Capture the cell that displays the provided text and extract its (X, Y) central coordinate. 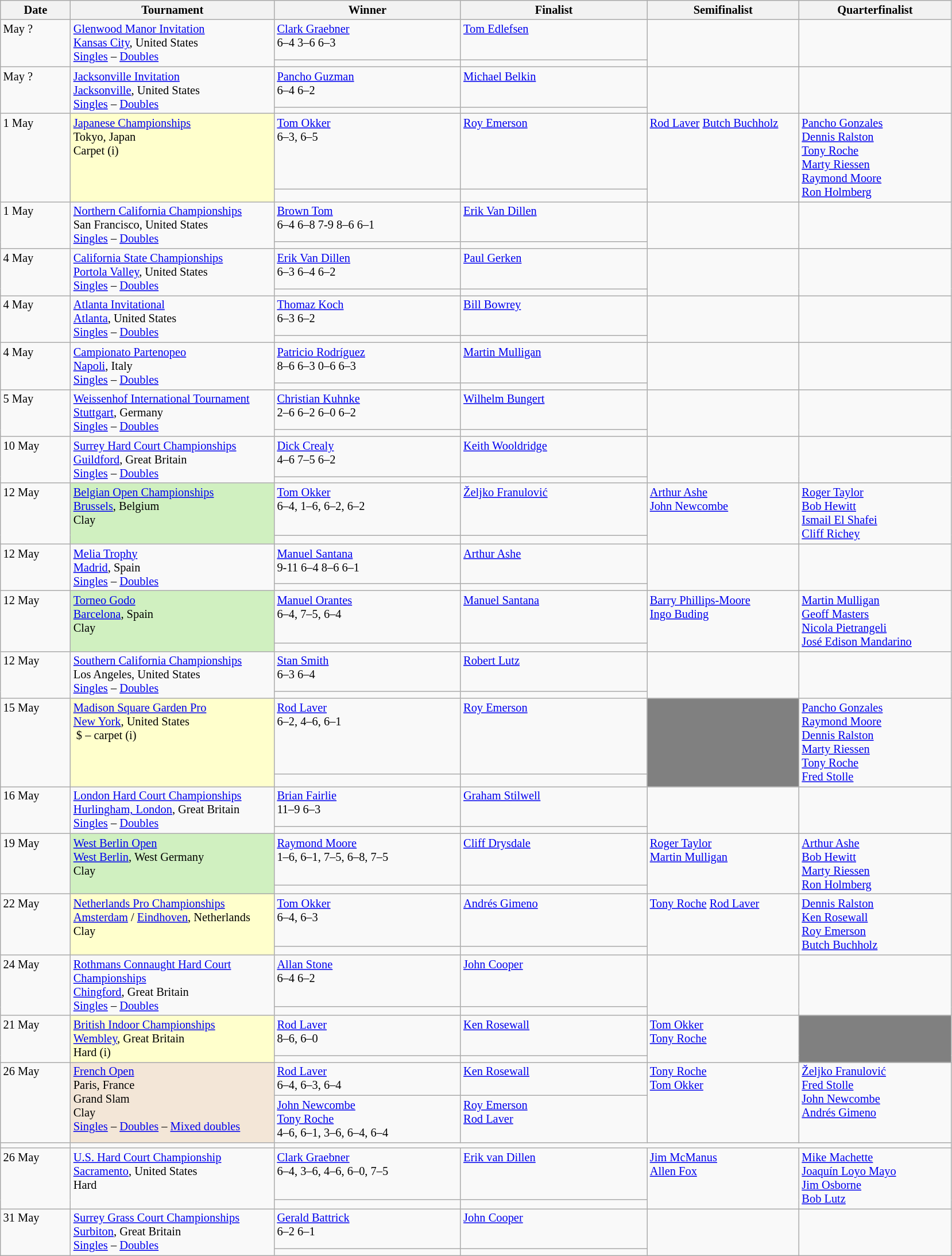
Tom Okker6–4, 1–6, 6–2, 6–2 (367, 509)
Graham Stilwell (554, 806)
French Open Paris, FranceGrand Slam ClaySingles – Doubles – Mixed doubles (172, 1102)
Keith Wooldridge (554, 456)
Wilhelm Bungert (554, 409)
Belgian Open Championships Brussels, BelgiumClay (172, 513)
Tony Roche Tom Okker (723, 1102)
Željko Franulović Fred Stolle John Newcombe Andrés Gimeno (875, 1102)
Tom Edlefsen (554, 40)
Atlanta Invitational Atlanta, United StatesSingles – Doubles (172, 319)
22 May (36, 924)
Southern California Championships Los Angeles, United StatesSingles – Doubles (172, 675)
Finalist (554, 10)
British Indoor Championships Wembley, Great BritainHard (i) (172, 1039)
Cliff Drysdale (554, 859)
Weissenhof International Tournament Stuttgart, GermanySingles – Doubles (172, 413)
Erik van Dillen (554, 1173)
Quarterfinalist (875, 10)
Pancho Gonzales Dennis Ralston Tony Roche Marty Riessen Raymond Moore Ron Holmberg (875, 157)
Stan Smith6–3 6–4 (367, 671)
Arthur Ashe Bob Hewitt Marty Riessen Ron Holmberg (875, 864)
West Berlin Open West Berlin, West GermanyClay (172, 864)
Roger Taylor Martin Mulligan (723, 864)
Clark Graebner6–4, 3–6, 4–6, 6–0, 7–5 (367, 1173)
Dick Crealy4–6 7–5 6–2 (367, 456)
10 May (36, 459)
Tony Roche Rod Laver (723, 924)
Robert Lutz (554, 671)
Martin Mulligan (554, 362)
Rod Laver 8–6, 6–0 (367, 1035)
Thomaz Koch6–3 6–2 (367, 315)
Semifinalist (723, 10)
Roger Taylor Bob Hewitt Ismail El Shafei Cliff Richey (875, 513)
Tom Okker6–3, 6–5 (367, 151)
Jim McManus Allen Fox (723, 1178)
Tournament (172, 10)
Raymond Moore1–6, 6–1, 7–5, 6–8, 7–5 (367, 859)
Bill Bowrey (554, 315)
Martin Mulligan Geoff Masters Nicola Pietrangeli José Edison Mandarino (875, 621)
19 May (36, 864)
Patricio Rodríguez8–6 6–3 0–6 6–3 (367, 362)
Erik Van Dillen6–3 6–4 6–2 (367, 269)
Melia Trophy Madrid, SpainSingles – Doubles (172, 567)
John Newcombe Tony Roche4–6, 6–1, 3–6, 6–4, 6–4 (367, 1119)
Northern California Championships San Francisco, United StatesSingles – Doubles (172, 225)
Rod Laver Butch Buchholz (723, 157)
Andrés Gimeno (554, 919)
Michael Belkin (554, 87)
Tom Okker6–4, 6–3 (367, 919)
Pancho Gonzales Raymond Moore Dennis Ralston Marty Riessen Tony Roche Fred Stolle (875, 743)
24 May (36, 985)
Brian Fairlie11–9 6–3 (367, 806)
Jacksonville Invitation Jacksonville, United StatesSingles – Doubles (172, 90)
Manuel Santana9-11 6–4 8–6 6–1 (367, 564)
Manuel Orantes6–4, 7–5, 6–4 (367, 616)
31 May (36, 1232)
Christian Kuhnke2–6 6–2 6–0 6–2 (367, 409)
Dennis Ralston Ken Rosewall Roy Emerson Butch Buchholz (875, 924)
Željko Franulović (554, 509)
Netherlands Pro Championships Amsterdam / Eindhoven, NetherlandsClay (172, 924)
Erik Van Dillen (554, 222)
Tom Okker Tony Roche (723, 1039)
Surrey Grass Court Championships Surbiton, Great BritainSingles – Doubles (172, 1232)
Surrey Hard Court Championships Guildford, Great BritainSingles – Doubles (172, 459)
London Hard Court Championships Hurlingham, London, Great BritainSingles – Doubles (172, 810)
16 May (36, 810)
U.S. Hard Court Championship Sacramento, United StatesHard (172, 1178)
Brown Tom6–4 6–8 7-9 8–6 6–1 (367, 222)
Mike Machette Joaquín Loyo Mayo Jim Osborne Bob Lutz (875, 1178)
California State Championships Portola Valley, United StatesSingles – Doubles (172, 272)
Madison Square Garden Pro New York, United States $ – carpet (i) (172, 743)
5 May (36, 413)
Roy Emerson Rod Laver (554, 1119)
Torneo Godo Barcelona, SpainClay (172, 621)
21 May (36, 1039)
15 May (36, 743)
Date (36, 10)
Glenwood Manor Invitation Kansas City, United StatesSingles – Doubles (172, 43)
Campionato Partenopeo Napoli, ItalySingles – Doubles (172, 366)
Japanese Championships Tokyo, JapanCarpet (i) (172, 157)
Gerald Battrick6–2 6–1 (367, 1228)
Rod Laver6–2, 4–6, 6–1 (367, 736)
Paul Gerken (554, 269)
Pancho Guzman6–4 6–2 (367, 87)
Barry Phillips-Moore Ingo Buding (723, 621)
Winner (367, 10)
Rothmans Connaught Hard Court Championships Chingford, Great BritainSingles – Doubles (172, 985)
Clark Graebner6–4 3–6 6–3 (367, 40)
Allan Stone6–4 6–2 (367, 980)
Arthur Ashe (554, 564)
Arthur Ashe John Newcombe (723, 513)
Rod Laver6–4, 6–3, 6–4 (367, 1079)
Manuel Santana (554, 616)
